Return the (X, Y) coordinate for the center point of the cell that contains the specified text.  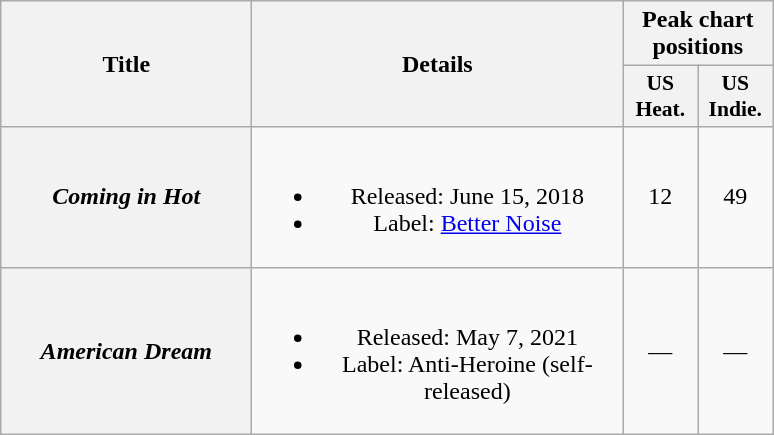
49 (736, 197)
Details (438, 64)
Title (126, 64)
Coming in Hot (126, 197)
Released: May 7, 2021Label: Anti-Heroine (self-released) (438, 350)
USIndie. (736, 96)
USHeat. (660, 96)
Peak chart positions (698, 34)
Released: June 15, 2018Label: Better Noise (438, 197)
American Dream (126, 350)
12 (660, 197)
